Output the [X, Y] coordinate of the center of the cell containing the given text.  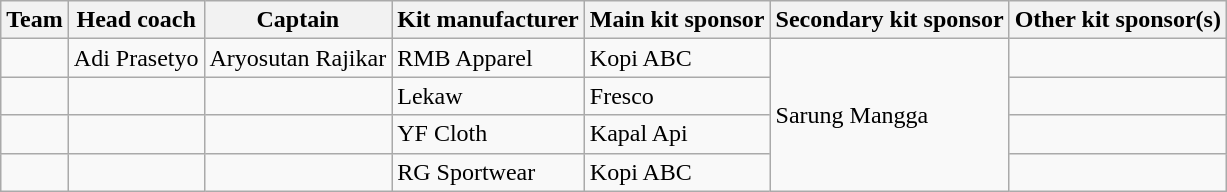
Kapal Api [677, 134]
Adi Prasetyo [136, 58]
Lekaw [488, 96]
RG Sportwear [488, 172]
Kit manufacturer [488, 20]
Captain [298, 20]
RMB Apparel [488, 58]
Main kit sponsor [677, 20]
YF Cloth [488, 134]
Aryosutan Rajikar [298, 58]
Other kit sponsor(s) [1118, 20]
Fresco [677, 96]
Secondary kit sponsor [890, 20]
Sarung Mangga [890, 115]
Team [35, 20]
Head coach [136, 20]
